Search for the cell housing the specified text and yield its (x, y) center coordinate. 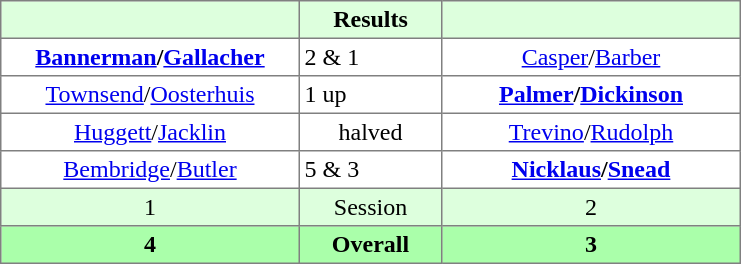
Overall (370, 245)
Bannerman/Gallacher (150, 57)
4 (150, 245)
halved (370, 132)
1 up (370, 95)
Townsend/Oosterhuis (150, 95)
Huggett/Jacklin (150, 132)
Session (370, 207)
5 & 3 (370, 170)
2 (591, 207)
Casper/Barber (591, 57)
1 (150, 207)
2 & 1 (370, 57)
3 (591, 245)
Trevino/Rudolph (591, 132)
Results (370, 20)
Palmer/Dickinson (591, 95)
Bembridge/Butler (150, 170)
Nicklaus/Snead (591, 170)
